Return the (X, Y) coordinate for the center point of the cell that contains the specified text.  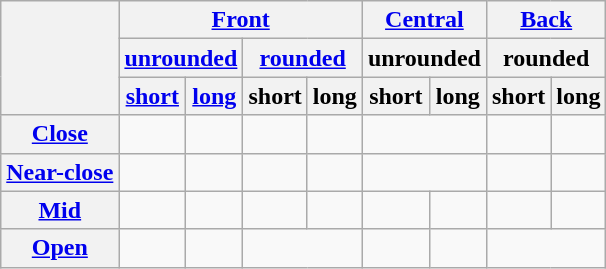
Near-close (60, 172)
Back (546, 20)
Close (60, 134)
Mid (60, 210)
Front (241, 20)
Open (60, 248)
Central (424, 20)
